Find where the given text appears and provide that cell's center as [X, Y] coordinate. 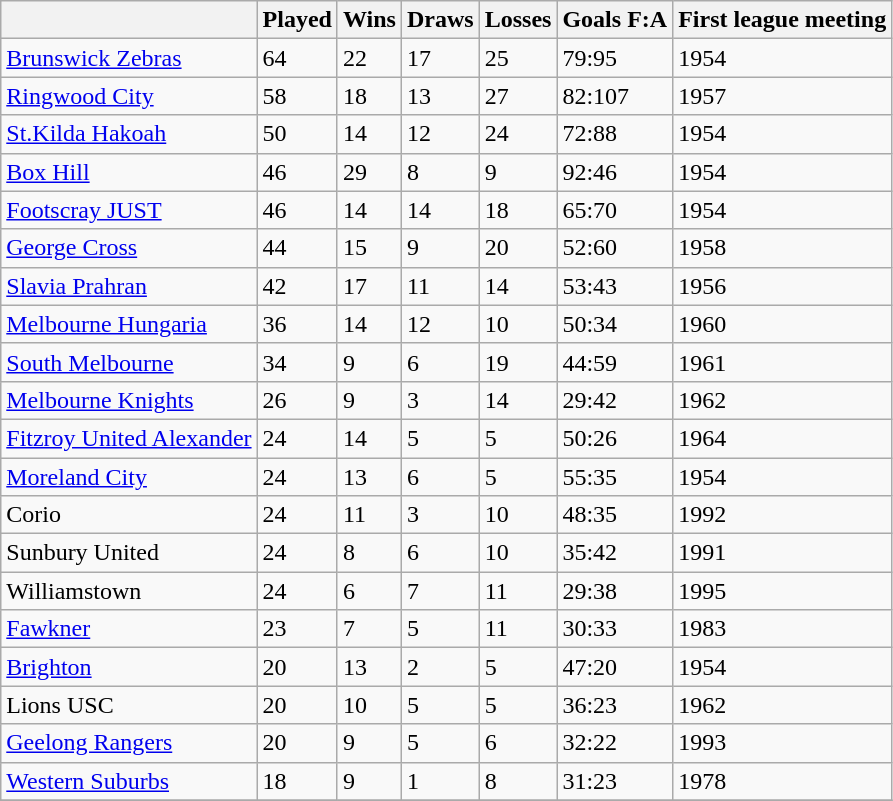
1991 [782, 553]
Footscray JUST [129, 210]
Ringwood City [129, 96]
2 [440, 667]
50 [297, 134]
52:60 [615, 248]
George Cross [129, 248]
26 [297, 400]
Wins [369, 20]
Western Suburbs [129, 781]
Brunswick Zebras [129, 58]
1958 [782, 248]
1961 [782, 362]
50:26 [615, 438]
First league meeting [782, 20]
Box Hill [129, 172]
30:33 [615, 629]
15 [369, 248]
Fawkner [129, 629]
Draws [440, 20]
Played [297, 20]
53:43 [615, 286]
23 [297, 629]
55:35 [615, 477]
35:42 [615, 553]
1983 [782, 629]
64 [297, 58]
44 [297, 248]
92:46 [615, 172]
31:23 [615, 781]
25 [518, 58]
Melbourne Hungaria [129, 324]
Brighton [129, 667]
50:34 [615, 324]
St.Kilda Hakoah [129, 134]
Moreland City [129, 477]
36:23 [615, 705]
Slavia Prahran [129, 286]
Williamstown [129, 591]
48:35 [615, 515]
1978 [782, 781]
34 [297, 362]
Sunbury United [129, 553]
Fitzroy United Alexander [129, 438]
1960 [782, 324]
Goals F:A [615, 20]
72:88 [615, 134]
Geelong Rangers [129, 743]
South Melbourne [129, 362]
47:20 [615, 667]
29 [369, 172]
Losses [518, 20]
36 [297, 324]
29:38 [615, 591]
1956 [782, 286]
Melbourne Knights [129, 400]
1993 [782, 743]
1957 [782, 96]
65:70 [615, 210]
1995 [782, 591]
1964 [782, 438]
44:59 [615, 362]
32:22 [615, 743]
29:42 [615, 400]
82:107 [615, 96]
1 [440, 781]
19 [518, 362]
Lions USC [129, 705]
58 [297, 96]
42 [297, 286]
1992 [782, 515]
22 [369, 58]
27 [518, 96]
79:95 [615, 58]
Corio [129, 515]
